Pinpoint the cell where the given text exists, returning its [x, y] midpoint coordinate. 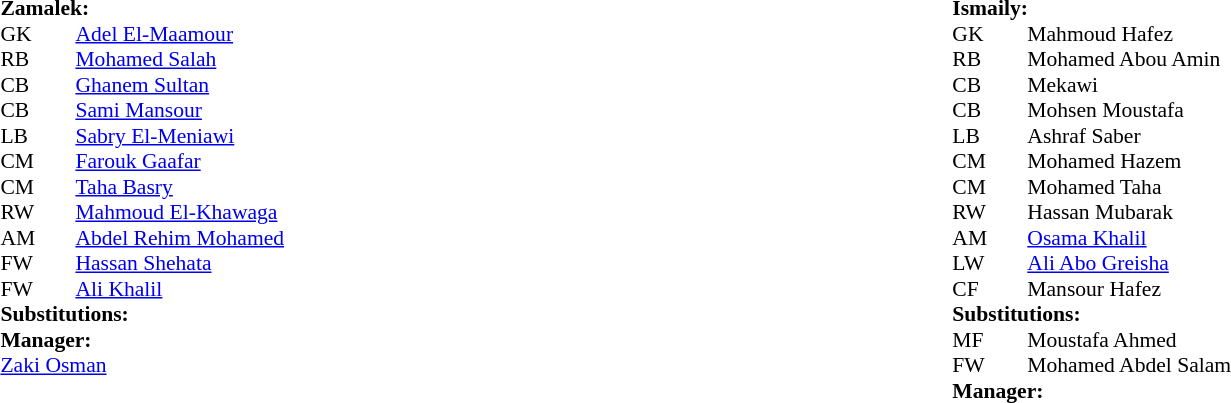
Zaki Osman [142, 365]
Hassan Shehata [180, 263]
Mohamed Salah [180, 59]
Abdel Rehim Mohamed [180, 238]
LW [971, 263]
Mohamed Hazem [1129, 161]
Mohsen Moustafa [1129, 111]
CF [971, 289]
Sami Mansour [180, 111]
Osama Khalil [1129, 238]
Mahmoud El-Khawaga [180, 213]
Manager: [142, 340]
Mohamed Taha [1129, 187]
Ali Khalil [180, 289]
Ghanem Sultan [180, 85]
Mekawi [1129, 85]
Mansour Hafez [1129, 289]
Sabry El-Meniawi [180, 136]
Mohamed Abou Amin [1129, 59]
Mohamed Abdel Salam [1129, 365]
Moustafa Ahmed [1129, 340]
Ashraf Saber [1129, 136]
MF [971, 340]
Mahmoud Hafez [1129, 34]
Adel El-Maamour [180, 34]
Farouk Gaafar [180, 161]
Ali Abo Greisha [1129, 263]
Taha Basry [180, 187]
Hassan Mubarak [1129, 213]
